Provide the [x, y] coordinate of the cell's center where the given text is located.  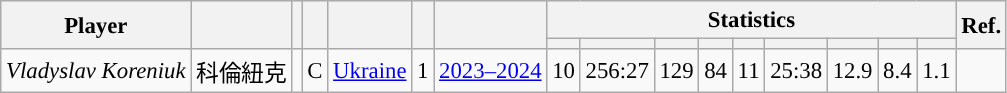
1 [423, 71]
1.1 [936, 71]
10 [564, 71]
Statistics [752, 20]
2023–2024 [490, 71]
129 [676, 71]
256:27 [617, 71]
Vladyslav Koreniuk [96, 71]
25:38 [796, 71]
C [315, 71]
84 [716, 71]
Ukraine [370, 71]
8.4 [898, 71]
Player [96, 25]
科倫紐克 [242, 71]
12.9 [852, 71]
Ref. [981, 25]
11 [748, 71]
